Determine the [x, y] coordinate at the center of the cell enclosing the given text.  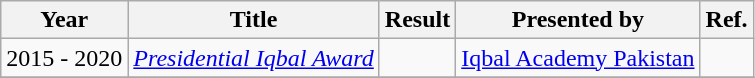
Presented by [578, 20]
2015 - 2020 [64, 58]
Iqbal Academy Pakistan [578, 58]
Title [254, 20]
Presidential Iqbal Award [254, 58]
Year [64, 20]
Result [417, 20]
Ref. [726, 20]
